Capture the cell that displays the provided text and extract its (x, y) central coordinate. 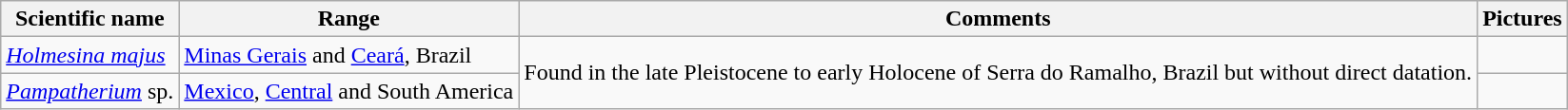
Pictures (1523, 19)
Found in the late Pleistocene to early Holocene of Serra do Ramalho, Brazil but without direct datation. (998, 73)
Mexico, Central and South America (348, 91)
Minas Gerais and Ceará, Brazil (348, 55)
Pampatherium sp. (89, 91)
Comments (998, 19)
Range (348, 19)
Holmesina majus (89, 55)
Scientific name (89, 19)
